Capture the cell that displays the provided text and extract its (x, y) central coordinate. 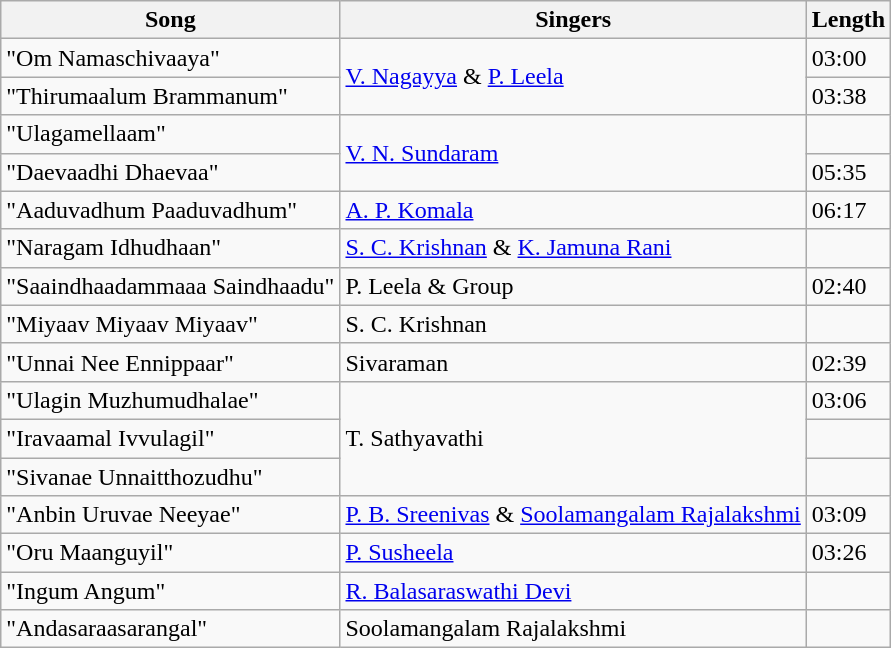
Sivaraman (573, 362)
"Andasaraasarangal" (170, 629)
P. Leela & Group (573, 286)
05:35 (848, 172)
03:06 (848, 400)
"Ingum Angum" (170, 591)
"Naragam Idhudhaan" (170, 248)
"Ulagamellaam" (170, 134)
03:09 (848, 515)
"Om Namaschivaaya" (170, 58)
V. N. Sundaram (573, 153)
S. C. Krishnan & K. Jamuna Rani (573, 248)
V. Nagayya & P. Leela (573, 77)
03:38 (848, 96)
Song (170, 20)
Singers (573, 20)
03:26 (848, 553)
03:00 (848, 58)
06:17 (848, 210)
P. B. Sreenivas & Soolamangalam Rajalakshmi (573, 515)
"Aaduvadhum Paaduvadhum" (170, 210)
T. Sathyavathi (573, 438)
02:40 (848, 286)
"Sivanae Unnaitthozudhu" (170, 477)
"Daevaadhi Dhaevaa" (170, 172)
"Ulagin Muzhumudhalae" (170, 400)
"Thirumaalum Brammanum" (170, 96)
Length (848, 20)
R. Balasaraswathi Devi (573, 591)
"Oru Maanguyil" (170, 553)
"Miyaav Miyaav Miyaav" (170, 324)
A. P. Komala (573, 210)
"Saaindhaadammaaa Saindhaadu" (170, 286)
"Unnai Nee Ennippaar" (170, 362)
P. Susheela (573, 553)
02:39 (848, 362)
"Anbin Uruvae Neeyae" (170, 515)
Soolamangalam Rajalakshmi (573, 629)
"Iravaamal Ivvulagil" (170, 438)
S. C. Krishnan (573, 324)
